Locate the cell with the specified text and output its [X, Y] center coordinate. 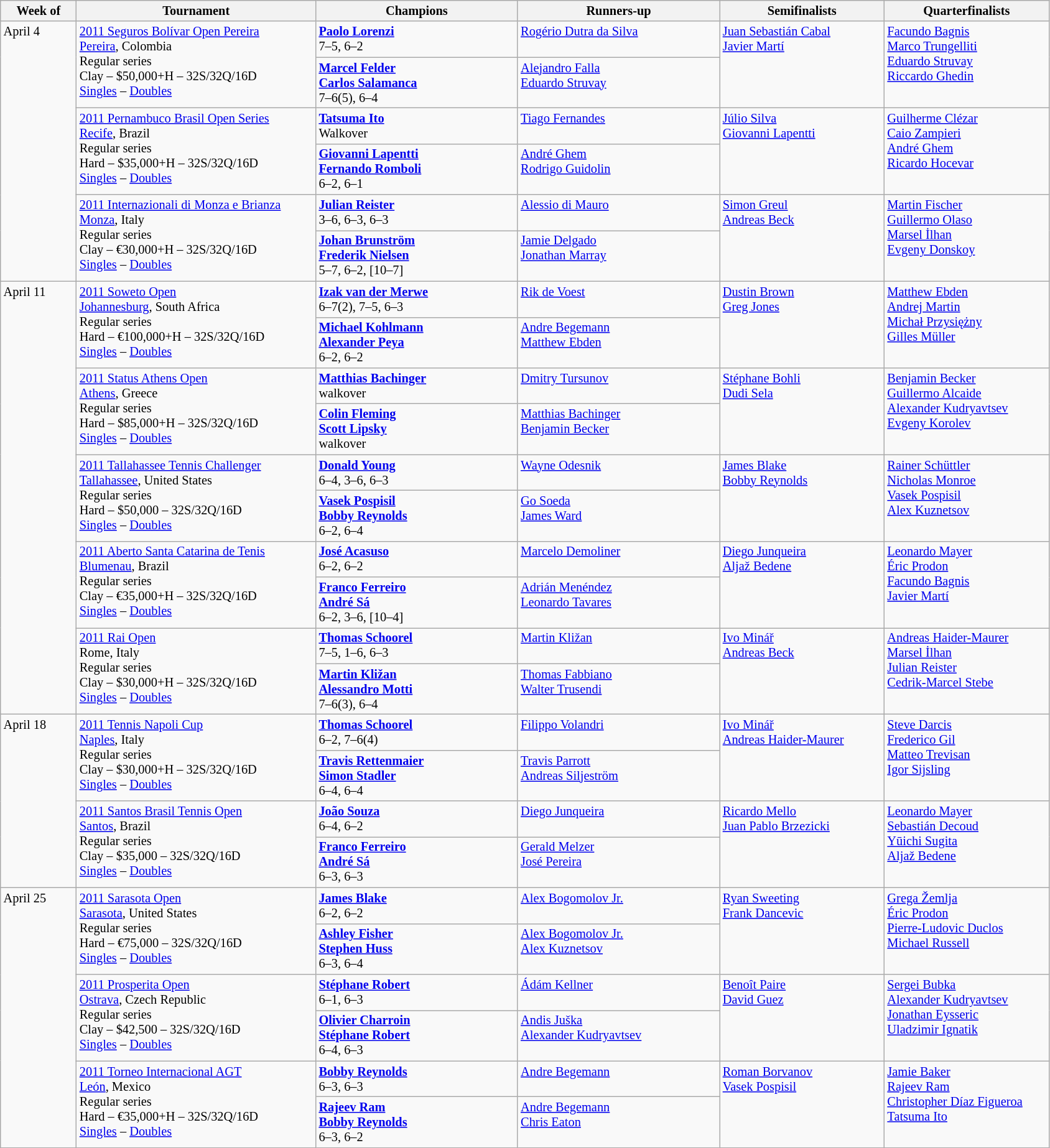
Martin Kližan [618, 646]
Giovanni Lapentti Fernando Romboli6–2, 6–1 [417, 169]
Diego Junqueira [618, 819]
Travis Parrott Andreas Siljeström [618, 775]
Matthias Bachinger Benjamin Becker [618, 429]
April 4 [39, 151]
Andreas Haider-Maurer Marsel İlhan Julian Reister Cedrik-Marcel Stebe [967, 670]
Andre Begemann [618, 1079]
Week of [39, 11]
Rik de Voest [618, 299]
Ivo Minář Andreas Beck [802, 670]
Roman Borvanov Vasek Pospisil [802, 1104]
Vasek Pospisil Bobby Reynolds6–2, 6–4 [417, 516]
Rogério Dutra da Silva [618, 39]
Tournament [197, 11]
Go Soeda James Ward [618, 516]
Ryan Sweeting Frank Dancevic [802, 930]
Champions [417, 11]
April 18 [39, 801]
Juan Sebastián Cabal Javier Martí [802, 65]
April 11 [39, 498]
Stéphane Bohli Dudi Sela [802, 410]
Jamie Delgado Jonathan Marray [618, 256]
Tiago Fernandes [618, 126]
Matthew Ebden Andrej Martin Michał Przysiężny Gilles Müller [967, 325]
André Ghem Rodrigo Guidolin [618, 169]
Grega Žemlja Éric Prodon Pierre-Ludovic Duclos Michael Russell [967, 930]
Johan Brunström Frederik Nielsen5–7, 6–2, [10–7] [417, 256]
Thomas Schoorel7–5, 1–6, 6–3 [417, 646]
Andre Begemann Matthew Ebden [618, 343]
James Blake Bobby Reynolds [802, 498]
Alex Bogomolov Jr. [618, 905]
Rajeev Ram Bobby Reynolds6–3, 6–2 [417, 1122]
Ricardo Mello Juan Pablo Brzezicki [802, 845]
2011 Santos Brasil Tennis OpenSantos, BrazilRegular seriesClay – $35,000 – 32S/32Q/16DSingles – Doubles [197, 845]
Adrián Menéndez Leonardo Tavares [618, 603]
Andre Begemann Chris Eaton [618, 1122]
Dustin Brown Greg Jones [802, 325]
Donald Young6–4, 3–6, 6–3 [417, 473]
Wayne Odesnik [618, 473]
James Blake6–2, 6–2 [417, 905]
2011 Rai Open Rome, ItalyRegular seriesClay – $30,000+H – 32S/32Q/16DSingles – Doubles [197, 670]
Benoît Paire David Guez [802, 1017]
Dmitry Tursunov [618, 386]
Travis Rettenmaier Simon Stadler6–4, 6–4 [417, 775]
Thomas Fabbiano Walter Trusendi [618, 689]
Simon Greul Andreas Beck [802, 238]
2011 Prosperita Open Ostrava, Czech RepublicRegular seriesClay – $42,500 – 32S/32Q/16DSingles – Doubles [197, 1017]
Leonardo Mayer Sebastián Decoud Yūichi Sugita Aljaž Bedene [967, 845]
Benjamin Becker Guillermo Alcaide Alexander Kudryavtsev Evgeny Korolev [967, 410]
Alejandro Falla Eduardo Struvay [618, 83]
Julian Reister3–6, 6–3, 6–3 [417, 213]
Steve Darcis Frederico Gil Matteo Trevisan Igor Sijsling [967, 757]
Alessio di Mauro [618, 213]
April 25 [39, 1017]
Franco Ferreiro André Sá6–3, 6–3 [417, 862]
Matthias Bachingerwalkover [417, 386]
Ashley Fisher Stephen Huss6–3, 6–4 [417, 949]
Marcel Felder Carlos Salamanca7–6(5), 6–4 [417, 83]
Jamie Baker Rajeev Ram Christopher Díaz Figueroa Tatsuma Ito [967, 1104]
João Souza6–4, 6–2 [417, 819]
Izak van der Merwe6–7(2), 7–5, 6–3 [417, 299]
Sergei Bubka Alexander Kudryavtsev Jonathan Eysseric Uladzimir Ignatik [967, 1017]
Runners-up [618, 11]
Olivier Charroin Stéphane Robert6–4, 6–3 [417, 1035]
2011 Aberto Santa Catarina de TenisBlumenau, BrazilRegular seriesClay – €35,000+H – 32S/32Q/16DSingles – Doubles [197, 585]
Alex Bogomolov Jr. Alex Kuznetsov [618, 949]
Michael Kohlmann Alexander Peya6–2, 6–2 [417, 343]
Stéphane Robert6–1, 6–3 [417, 992]
Martin Kližan Alessandro Motti7–6(3), 6–4 [417, 689]
2011 Status Athens Open Athens, GreeceRegular seriesHard – $85,000+H – 32S/32Q/16DSingles – Doubles [197, 410]
Marcelo Demoliner [618, 559]
Rainer Schüttler Nicholas Monroe Vasek Pospisil Alex Kuznetsov [967, 498]
José Acasuso6–2, 6–2 [417, 559]
Paolo Lorenzi7–5, 6–2 [417, 39]
Gerald Melzer José Pereira [618, 862]
Bobby Reynolds6–3, 6–3 [417, 1079]
Ádám Kellner [618, 992]
Facundo Bagnis Marco Trungelliti Eduardo Struvay Riccardo Ghedin [967, 65]
2011 Soweto Open Johannesburg, South AfricaRegular seriesHard – €100,000+H – 32S/32Q/16DSingles – Doubles [197, 325]
Júlio Silva Giovanni Lapentti [802, 150]
Filippo Volandri [618, 732]
Diego Junqueira Aljaž Bedene [802, 585]
Thomas Schoorel6–2, 7–6(4) [417, 732]
Ivo Minář Andreas Haider-Maurer [802, 757]
Andis Juška Alexander Kudryavtsev [618, 1035]
Martin Fischer Guillermo Olaso Marsel İlhan Evgeny Donskoy [967, 238]
Semifinalists [802, 11]
2011 Seguros Bolívar Open Pereira Pereira, ColombiaRegular seriesClay – $50,000+H – 32S/32Q/16DSingles – Doubles [197, 65]
Leonardo Mayer Éric Prodon Facundo Bagnis Javier Martí [967, 585]
Guilherme Clézar Caio Zampieri André Ghem Ricardo Hocevar [967, 150]
Colin Fleming Scott Lipskywalkover [417, 429]
2011 Torneo Internacional AGTLeón, MexicoRegular seriesHard – €35,000+H – 32S/32Q/16DSingles – Doubles [197, 1104]
Tatsuma ItoWalkover [417, 126]
2011 Tallahassee Tennis Challenger Tallahassee, United StatesRegular seriesHard – $50,000 – 32S/32Q/16DSingles – Doubles [197, 498]
Franco Ferreiro André Sá6–2, 3–6, [10–4] [417, 603]
2011 Sarasota OpenSarasota, United StatesRegular seriesHard – €75,000 – 32S/32Q/16DSingles – Doubles [197, 930]
2011 Internazionali di Monza e Brianza Monza, ItalyRegular seriesClay – €30,000+H – 32S/32Q/16DSingles – Doubles [197, 238]
2011 Pernambuco Brasil Open Series Recife, BrazilRegular seriesHard – $35,000+H – 32S/32Q/16DSingles – Doubles [197, 150]
Quarterfinalists [967, 11]
2011 Tennis Napoli CupNaples, ItalyRegular seriesClay – $30,000+H – 32S/32Q/16DSingles – Doubles [197, 757]
